Pinpoint the cell where the given text exists, returning its [x, y] midpoint coordinate. 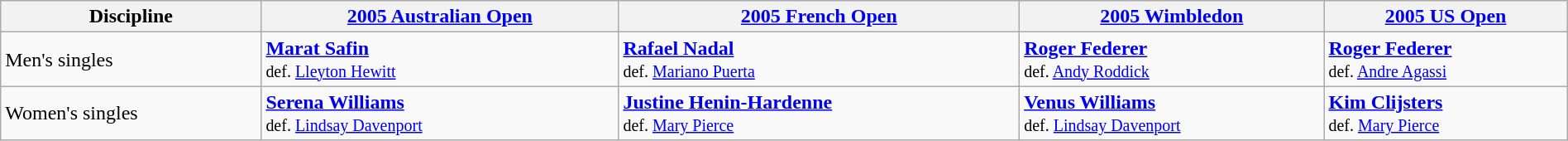
2005 US Open [1446, 17]
Men's singles [131, 60]
Women's singles [131, 113]
2005 Wimbledon [1172, 17]
Roger Federerdef. Andy Roddick [1172, 60]
Justine Henin-Hardennedef. Mary Pierce [819, 113]
2005 French Open [819, 17]
Rafael Nadaldef. Mariano Puerta [819, 60]
Kim Clijstersdef. Mary Pierce [1446, 113]
Marat Safindef. Lleyton Hewitt [440, 60]
Roger Federerdef. Andre Agassi [1446, 60]
Discipline [131, 17]
Venus Williamsdef. Lindsay Davenport [1172, 113]
2005 Australian Open [440, 17]
Serena Williamsdef. Lindsay Davenport [440, 113]
